Search for the cell housing the specified text and yield its (X, Y) center coordinate. 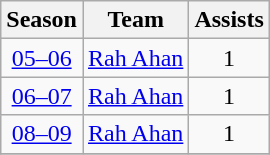
08–09 (42, 134)
Team (135, 20)
05–06 (42, 58)
Assists (229, 20)
06–07 (42, 96)
Season (42, 20)
